Scan for the cell matching the given text and deliver its [X, Y] coordinate at center. 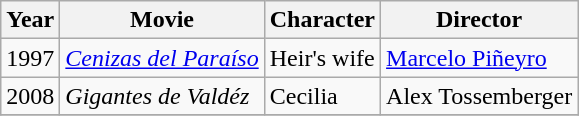
Marcelo Piñeyro [480, 58]
Character [322, 20]
Alex Tossemberger [480, 96]
Cecilia [322, 96]
Heir's wife [322, 58]
2008 [30, 96]
1997 [30, 58]
Movie [162, 20]
Director [480, 20]
Gigantes de Valdéz [162, 96]
Cenizas del Paraíso [162, 58]
Year [30, 20]
